Return [x, y] of the center of cell containing provided text 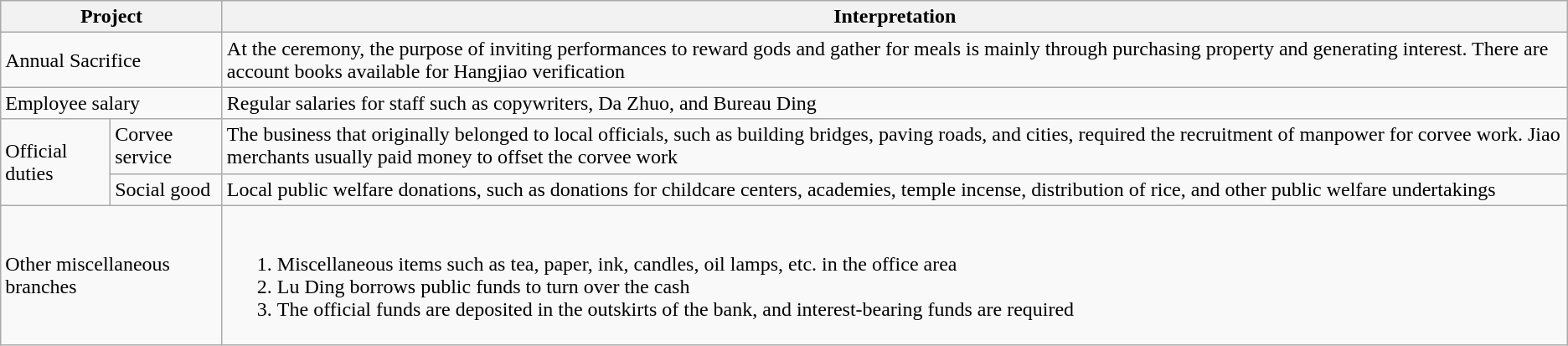
Annual Sacrifice [112, 60]
Other miscellaneous branches [112, 275]
Regular salaries for staff such as copywriters, Da Zhuo, and Bureau Ding [895, 103]
Corvee service [167, 146]
Official duties [55, 163]
Interpretation [895, 17]
Employee salary [112, 103]
Project [112, 17]
Social good [167, 189]
